Return the [x, y] coordinate for the center point of the cell that contains the specified text.  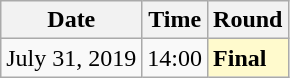
14:00 [175, 58]
Time [175, 20]
Round [248, 20]
Final [248, 58]
Date [72, 20]
July 31, 2019 [72, 58]
